Provide the [x, y] coordinate of the cell's center where the given text is located.  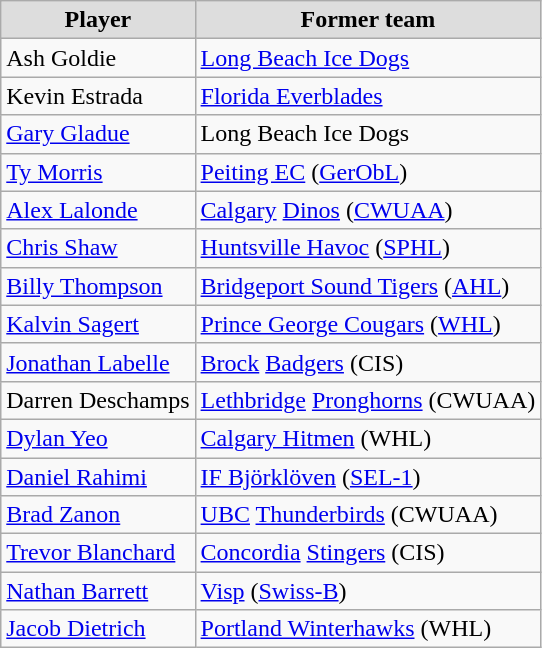
UBC Thunderbirds (CWUAA) [368, 515]
Player [98, 20]
Alex Lalonde [98, 210]
Jacob Dietrich [98, 629]
Jonathan Labelle [98, 362]
Gary Gladue [98, 134]
Florida Everblades [368, 96]
Concordia Stingers (CIS) [368, 553]
Calgary Hitmen (WHL) [368, 438]
Brad Zanon [98, 515]
Prince George Cougars (WHL) [368, 324]
Former team [368, 20]
Brock Badgers (CIS) [368, 362]
Huntsville Havoc (SPHL) [368, 248]
Trevor Blanchard [98, 553]
Portland Winterhawks (WHL) [368, 629]
Bridgeport Sound Tigers (AHL) [368, 286]
Ty Morris [98, 172]
Chris Shaw [98, 248]
Kevin Estrada [98, 96]
Calgary Dinos (CWUAA) [368, 210]
Visp (Swiss-B) [368, 591]
Nathan Barrett [98, 591]
Billy Thompson [98, 286]
Peiting EC (GerObL) [368, 172]
Daniel Rahimi [98, 477]
Ash Goldie [98, 58]
Darren Deschamps [98, 400]
Kalvin Sagert [98, 324]
Dylan Yeo [98, 438]
Lethbridge Pronghorns (CWUAA) [368, 400]
IF Björklöven (SEL-1) [368, 477]
